Return (x, y) of the center of cell containing provided text 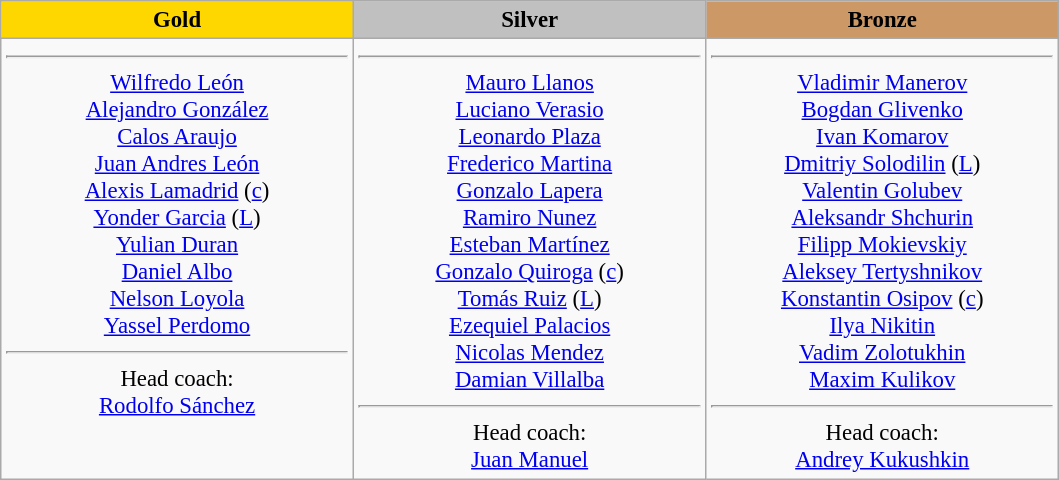
Bronze (882, 20)
Gold (178, 20)
Silver (530, 20)
